Find where the given text appears and provide that cell's center as (x, y) coordinate. 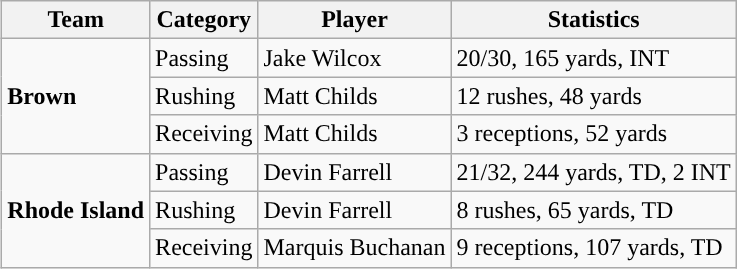
Brown (76, 96)
8 rushes, 65 yards, TD (594, 210)
Jake Wilcox (354, 58)
Category (204, 20)
Statistics (594, 20)
Rhode Island (76, 210)
21/32, 244 yards, TD, 2 INT (594, 172)
Team (76, 20)
Marquis Buchanan (354, 248)
12 rushes, 48 yards (594, 96)
Player (354, 20)
3 receptions, 52 yards (594, 134)
9 receptions, 107 yards, TD (594, 248)
20/30, 165 yards, INT (594, 58)
